Pinpoint the cell where the given text exists, returning its (X, Y) midpoint coordinate. 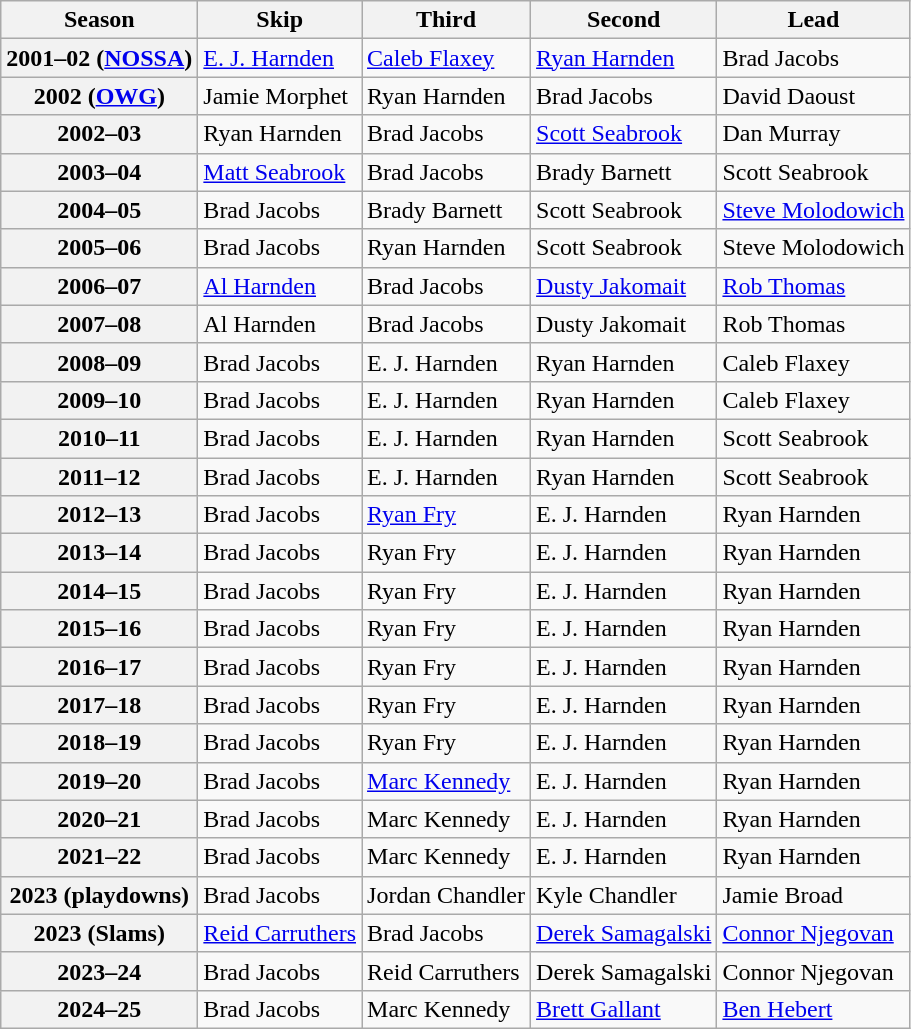
2004–05 (100, 210)
Season (100, 20)
2009–10 (100, 400)
2005–06 (100, 248)
2003–04 (100, 172)
2012–13 (100, 515)
2013–14 (100, 553)
2023 (playdowns) (100, 895)
2006–07 (100, 286)
2015–16 (100, 629)
2010–11 (100, 438)
2002–03 (100, 134)
2024–25 (100, 1009)
Lead (814, 20)
2019–20 (100, 781)
Jordan Chandler (446, 895)
2007–08 (100, 324)
2021–22 (100, 857)
2014–15 (100, 591)
2016–17 (100, 667)
Matt Seabrook (280, 172)
Ben Hebert (814, 1009)
2020–21 (100, 819)
Jamie Broad (814, 895)
Kyle Chandler (624, 895)
2023–24 (100, 971)
David Daoust (814, 96)
2011–12 (100, 477)
2002 (OWG) (100, 96)
Dan Murray (814, 134)
Second (624, 20)
Skip (280, 20)
2018–19 (100, 743)
2008–09 (100, 362)
2017–18 (100, 705)
Jamie Morphet (280, 96)
2001–02 (NOSSA) (100, 58)
Third (446, 20)
Brett Gallant (624, 1009)
2023 (Slams) (100, 933)
